For the text-containing cell, return its midpoint in [X, Y] coordinate format. 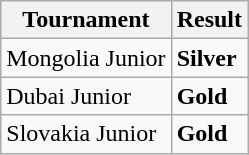
Mongolia Junior [86, 58]
Slovakia Junior [86, 134]
Tournament [86, 20]
Result [209, 20]
Silver [209, 58]
Dubai Junior [86, 96]
